Identify which cell holds the provided text, then report its [X, Y] central coordinate. 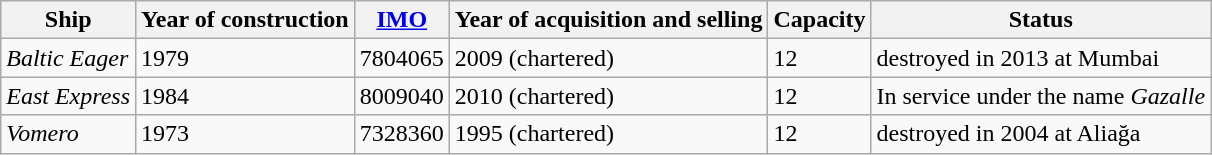
IMO [402, 20]
Status [1041, 20]
7804065 [402, 58]
7328360 [402, 134]
destroyed in 2013 at Mumbai [1041, 58]
Ship [68, 20]
Year of acquisition and selling [608, 20]
East Express [68, 96]
1979 [246, 58]
2010 (chartered) [608, 96]
Vomero [68, 134]
1984 [246, 96]
destroyed in 2004 at Aliağa [1041, 134]
2009 (chartered) [608, 58]
Baltic Eager [68, 58]
1995 (chartered) [608, 134]
In service under the name Gazalle [1041, 96]
Year of construction [246, 20]
1973 [246, 134]
8009040 [402, 96]
Capacity [820, 20]
